Locate the cell with the specified text and output its (x, y) center coordinate. 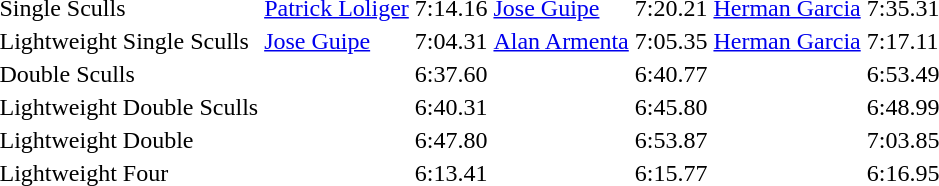
6:40.77 (671, 74)
7:04.31 (451, 41)
6:37.60 (451, 74)
Alan Armenta (561, 41)
6:47.80 (451, 140)
6:40.31 (451, 107)
6:45.80 (671, 107)
Herman Garcia (787, 41)
6:53.87 (671, 140)
7:05.35 (671, 41)
Jose Guipe (337, 41)
